Pinpoint the cell where the given text exists, returning its (X, Y) midpoint coordinate. 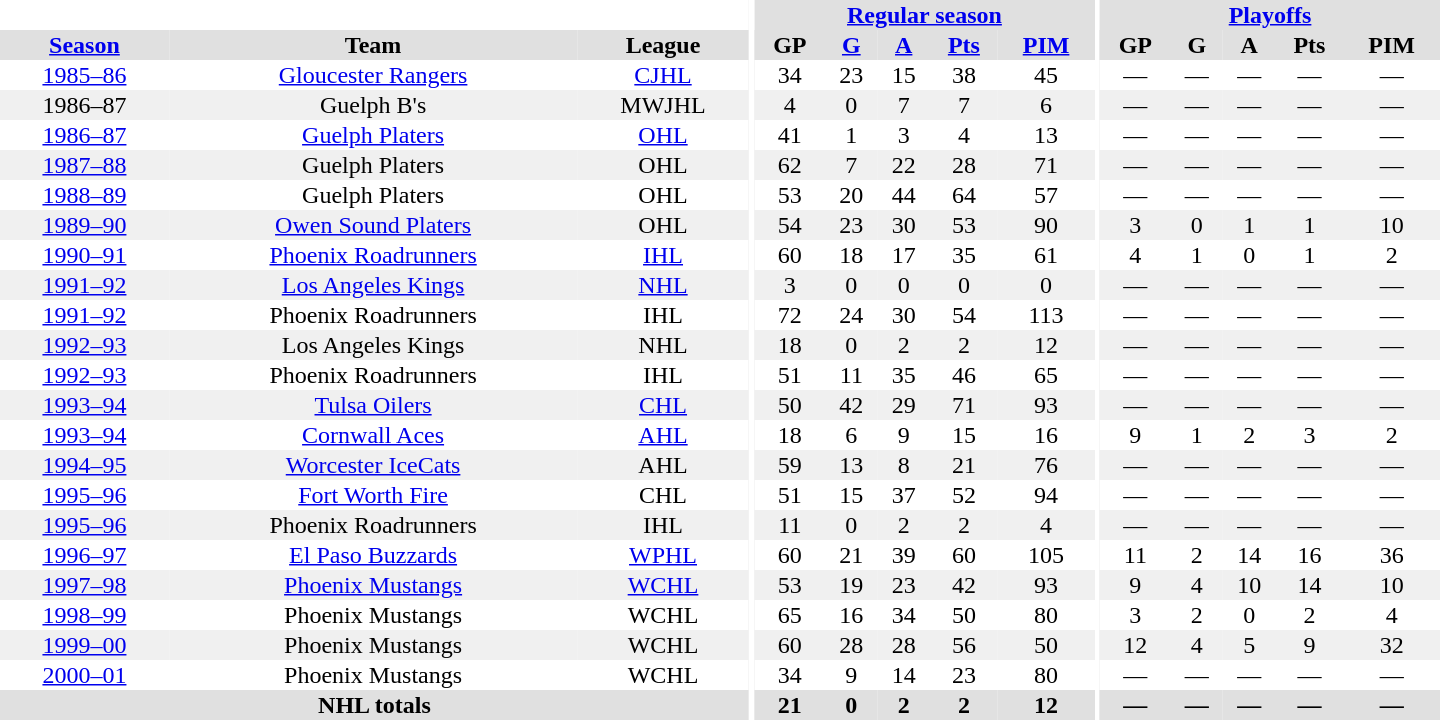
38 (964, 75)
72 (790, 315)
62 (790, 165)
El Paso Buzzards (373, 555)
Season (84, 45)
1987–88 (84, 165)
Playoffs (1270, 15)
36 (1392, 555)
37 (904, 495)
1999–00 (84, 645)
1985–86 (84, 75)
CJHL (663, 75)
44 (904, 195)
19 (851, 585)
105 (1046, 555)
Cornwall Aces (373, 435)
1998–99 (84, 615)
76 (1046, 465)
113 (1046, 315)
Fort Worth Fire (373, 495)
1989–90 (84, 225)
22 (904, 165)
56 (964, 645)
90 (1046, 225)
1994–95 (84, 465)
59 (790, 465)
17 (904, 255)
Worcester IceCats (373, 465)
1988–89 (84, 195)
Gloucester Rangers (373, 75)
NHL totals (374, 705)
Guelph B's (373, 105)
Tulsa Oilers (373, 405)
1997–98 (84, 585)
64 (964, 195)
57 (1046, 195)
MWJHL (663, 105)
45 (1046, 75)
5 (1249, 645)
1990–91 (84, 255)
94 (1046, 495)
Owen Sound Platers (373, 225)
20 (851, 195)
32 (1392, 645)
39 (904, 555)
29 (904, 405)
Regular season (925, 15)
Team (373, 45)
46 (964, 375)
41 (790, 135)
52 (964, 495)
8 (904, 465)
WPHL (663, 555)
League (663, 45)
2000–01 (84, 675)
1996–97 (84, 555)
61 (1046, 255)
24 (851, 315)
